Find where the given text appears and provide that cell's center as (X, Y) coordinate. 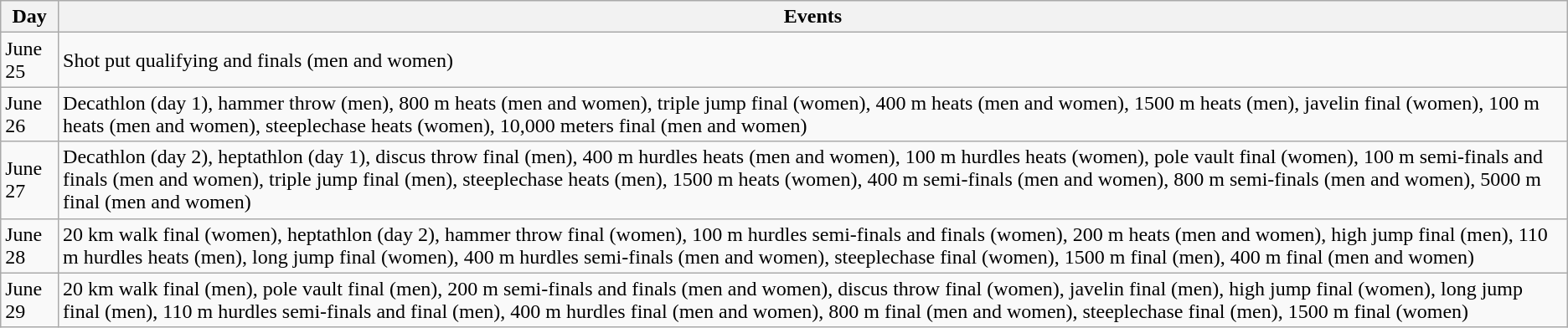
June 27 (30, 180)
Shot put qualifying and finals (men and women) (813, 60)
June 29 (30, 300)
Day (30, 17)
June 26 (30, 114)
Events (813, 17)
June 28 (30, 246)
June 25 (30, 60)
